Return the [X, Y] coordinate for the center point of the cell that contains the specified text.  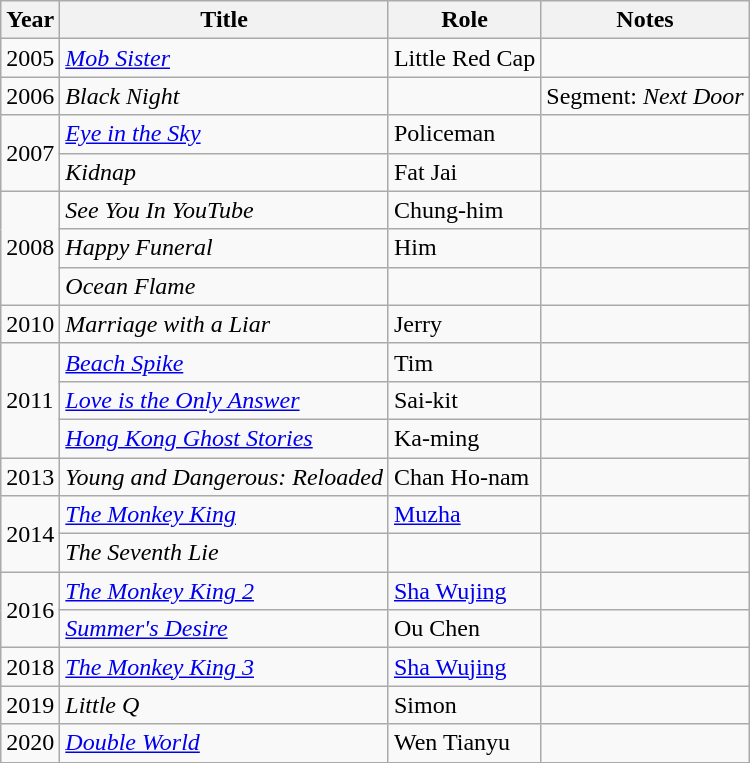
Love is the Only Answer [224, 400]
Wen Tianyu [464, 743]
The Monkey King [224, 515]
2014 [30, 534]
Segment: Next Door [645, 96]
Little Red Cap [464, 58]
2013 [30, 477]
Year [30, 20]
Notes [645, 20]
Kidnap [224, 172]
2011 [30, 400]
Mob Sister [224, 58]
Marriage with a Liar [224, 324]
2005 [30, 58]
The Monkey King 2 [224, 591]
Policeman [464, 134]
Black Night [224, 96]
Jerry [464, 324]
Chan Ho-nam [464, 477]
2019 [30, 705]
Fat Jai [464, 172]
Beach Spike [224, 362]
Title [224, 20]
The Seventh Lie [224, 553]
2016 [30, 610]
Hong Kong Ghost Stories [224, 438]
Summer's Desire [224, 629]
2020 [30, 743]
Eye in the Sky [224, 134]
Young and Dangerous: Reloaded [224, 477]
2010 [30, 324]
Ocean Flame [224, 286]
2007 [30, 153]
Double World [224, 743]
Ou Chen [464, 629]
2008 [30, 248]
2006 [30, 96]
Tim [464, 362]
Muzha [464, 515]
Sai-kit [464, 400]
Him [464, 248]
Role [464, 20]
The Monkey King 3 [224, 667]
Happy Funeral [224, 248]
Simon [464, 705]
Ka-ming [464, 438]
See You In YouTube [224, 210]
Little Q [224, 705]
Chung-him [464, 210]
2018 [30, 667]
